Identify which cell holds the provided text, then report its (X, Y) central coordinate. 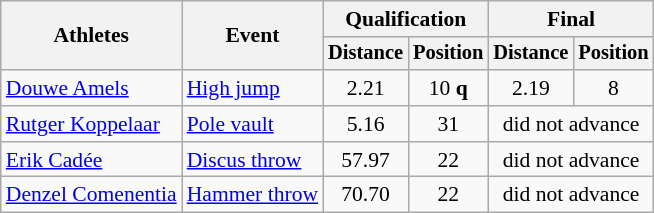
Douwe Amels (92, 88)
Rutger Koppelaar (92, 124)
2.21 (366, 88)
10 q (448, 88)
Qualification (406, 19)
Hammer throw (252, 195)
Discus throw (252, 160)
57.97 (366, 160)
High jump (252, 88)
8 (613, 88)
Final (570, 19)
Athletes (92, 36)
Pole vault (252, 124)
2.19 (530, 88)
Erik Cadée (92, 160)
31 (448, 124)
70.70 (366, 195)
Event (252, 36)
5.16 (366, 124)
Denzel Comenentia (92, 195)
